Search for the cell housing the specified text and yield its [X, Y] center coordinate. 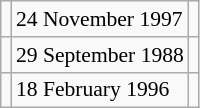
24 November 1997 [100, 19]
29 September 1988 [100, 55]
18 February 1996 [100, 90]
